Return the (x, y) coordinate for the center point of the cell that contains the specified text.  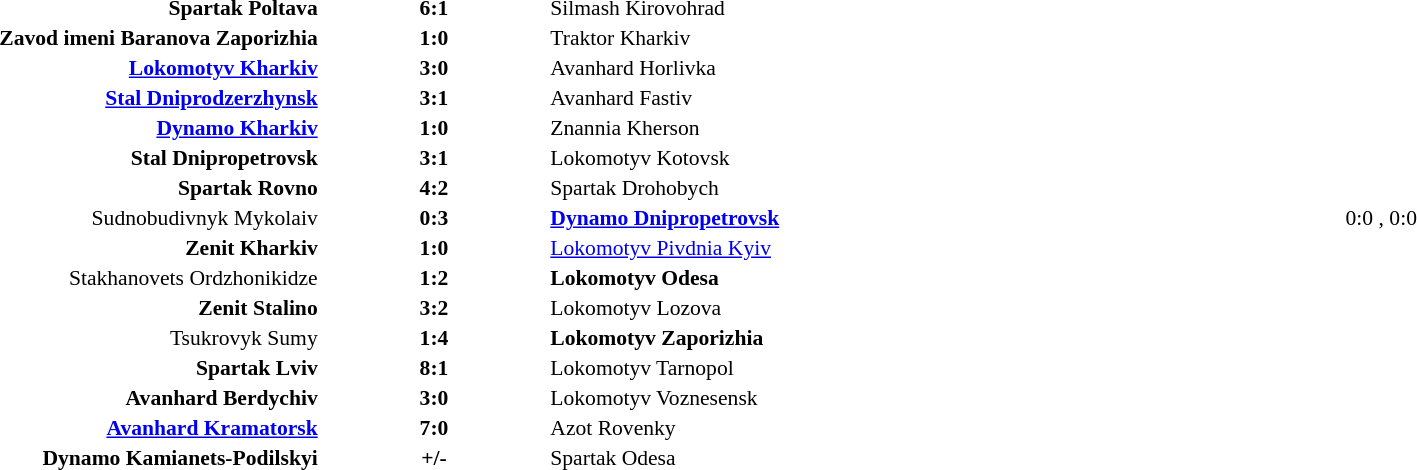
0:3 (434, 218)
Traktor Kharkiv (738, 38)
Avanhard Fastiv (738, 98)
Lokomotyv Pivdnia Kyiv (738, 248)
1:4 (434, 338)
7:0 (434, 428)
Dynamo Dnipropetrovsk (738, 218)
Lokomotyv Zaporizhia (738, 338)
1:2 (434, 278)
Znannia Kherson (738, 128)
8:1 (434, 368)
Lokomotyv Voznesensk (738, 398)
Spartak Drohobych (738, 188)
Azot Rovenky (738, 428)
Avanhard Horlivka (738, 68)
Lokomotyv Lozova (738, 308)
3:2 (434, 308)
Lokomotyv Kotovsk (738, 158)
Lokomotyv Odesa (738, 278)
Lokomotyv Tarnopol (738, 368)
4:2 (434, 188)
